Output the [X, Y] coordinate of the center of the cell containing the given text.  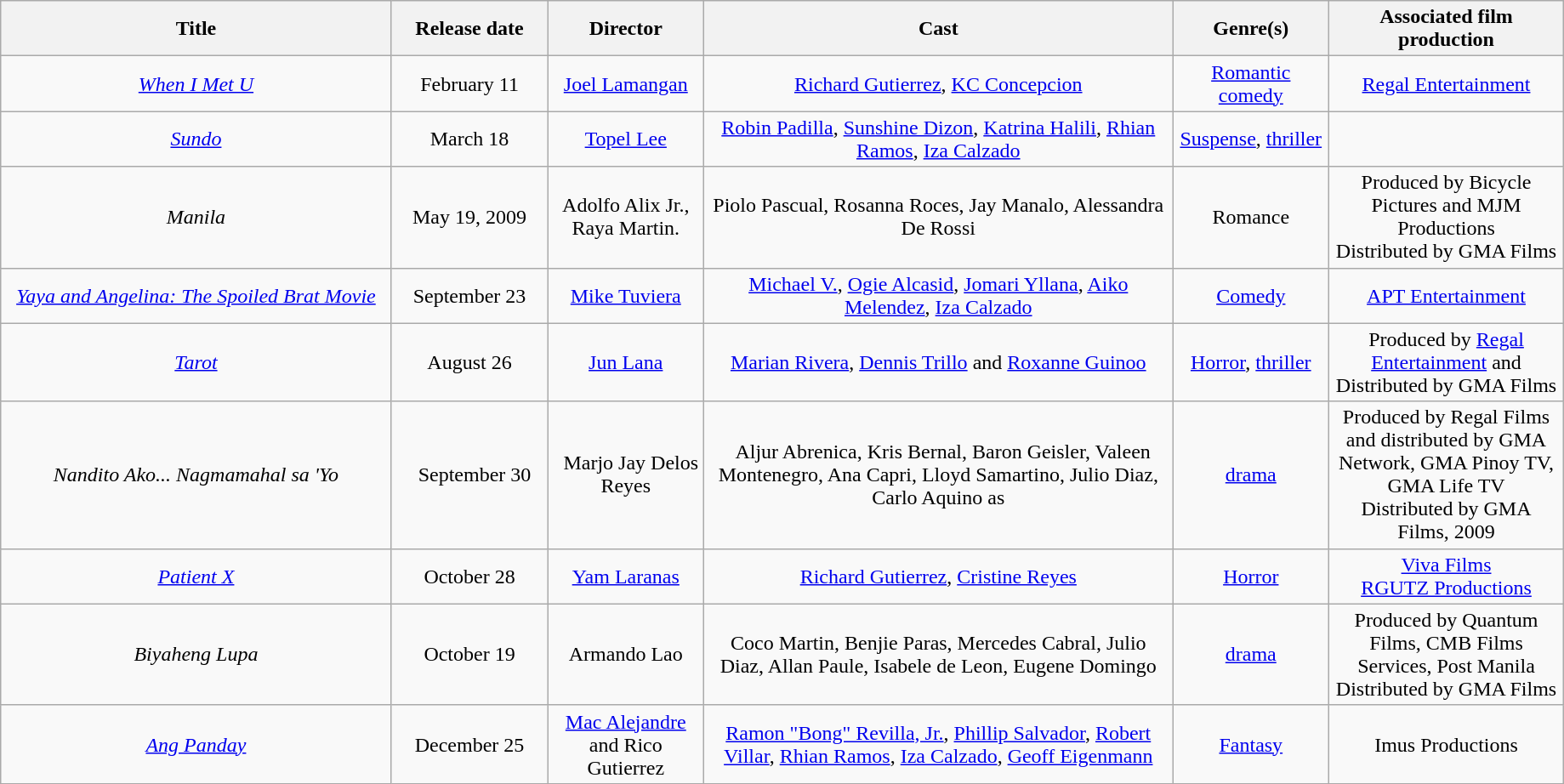
Produced by Regal Entertainment and Distributed by GMA Films [1447, 362]
Title [196, 29]
Richard Gutierrez, Cristine Reyes [939, 577]
December 25 [469, 744]
March 18 [469, 139]
Michael V., Ogie Alcasid, Jomari Yllana, Aiko Melendez, Iza Calzado [939, 296]
February 11 [469, 83]
Yaya and Angelina: The Spoiled Brat Movie [196, 296]
Director [626, 29]
Marjo Jay Delos Reyes [626, 474]
Patient X [196, 577]
Tarot [196, 362]
Comedy [1251, 296]
Robin Padilla, Sunshine Dizon, Katrina Halili, Rhian Ramos, Iza Calzado [939, 139]
Marian Rivera, Dennis Trillo and Roxanne Guinoo [939, 362]
Horror, thriller [1251, 362]
Coco Martin, Benjie Paras, Mercedes Cabral, Julio Diaz, Allan Paule, Isabele de Leon, Eugene Domingo [939, 655]
Biyaheng Lupa [196, 655]
Produced by Regal Films and distributed by GMA Network, GMA Pinoy TV, GMA Life TVDistributed by GMA Films, 2009 [1447, 474]
Ramon "Bong" Revilla, Jr., Phillip Salvador, Robert Villar, Rhian Ramos, Iza Calzado, Geoff Eigenmann [939, 744]
Viva FilmsRGUTZ Productions [1447, 577]
APT Entertainment [1447, 296]
Release date [469, 29]
Piolo Pascual, Rosanna Roces, Jay Manalo, Alessandra De Rossi [939, 218]
Produced by Bicycle Pictures and MJM ProductionsDistributed by GMA Films [1447, 218]
Genre(s) [1251, 29]
Suspense, thriller [1251, 139]
Produced by Quantum Films, CMB Films Services, Post ManilaDistributed by GMA Films [1447, 655]
Horror [1251, 577]
October 28 [469, 577]
Jun Lana [626, 362]
Topel Lee [626, 139]
September 30 [469, 474]
Associated film production [1447, 29]
Nandito Ako... Nagmamahal sa 'Yo [196, 474]
Cast [939, 29]
Ang Panday [196, 744]
Imus Productions [1447, 744]
When I Met U [196, 83]
Yam Laranas [626, 577]
Romantic comedy [1251, 83]
May 19, 2009 [469, 218]
Mike Tuviera [626, 296]
Adolfo Alix Jr., Raya Martin. [626, 218]
Mac Alejandre and Rico Gutierrez [626, 744]
Manila [196, 218]
Aljur Abrenica, Kris Bernal, Baron Geisler, Valeen Montenegro, Ana Capri, Lloyd Samartino, Julio Diaz, Carlo Aquino as [939, 474]
Fantasy [1251, 744]
September 23 [469, 296]
Richard Gutierrez, KC Concepcion [939, 83]
Joel Lamangan [626, 83]
Armando Lao [626, 655]
August 26 [469, 362]
Romance [1251, 218]
October 19 [469, 655]
Regal Entertainment [1447, 83]
Sundo [196, 139]
